Capture the cell that displays the provided text and extract its [x, y] central coordinate. 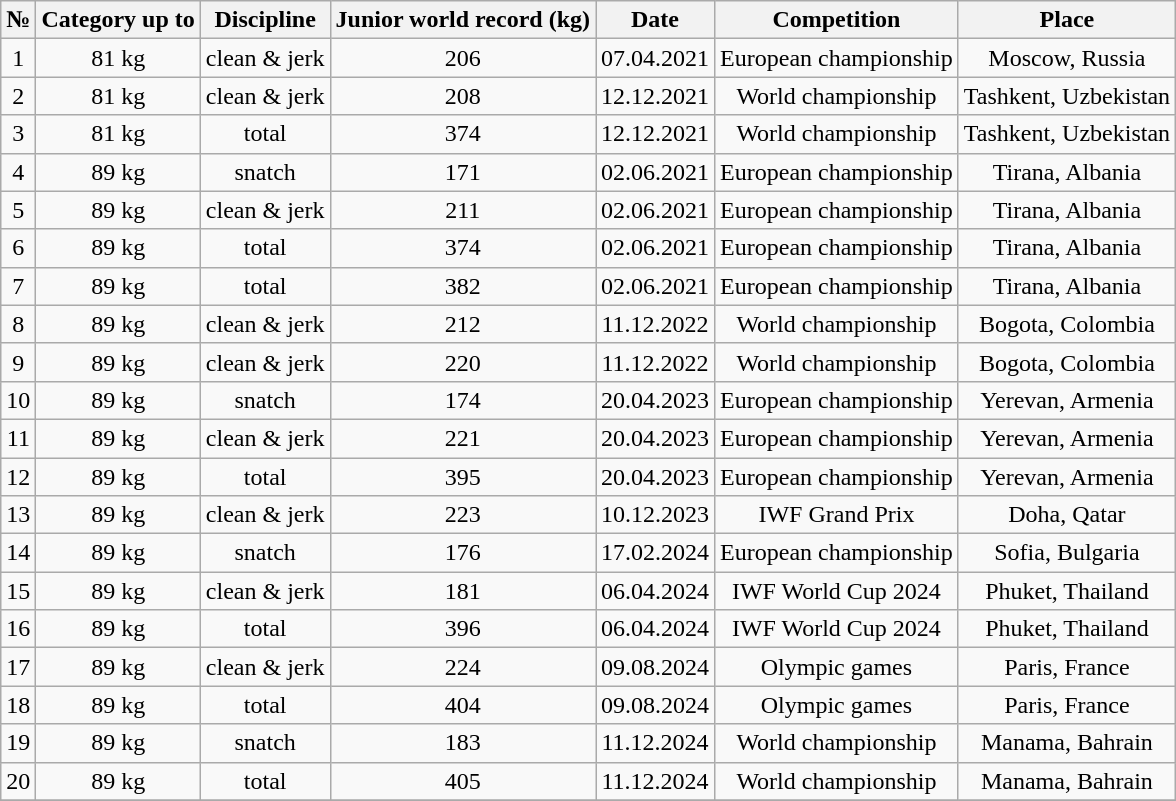
Competition [837, 20]
181 [463, 591]
20 [18, 781]
11 [18, 438]
171 [463, 172]
212 [463, 324]
10.12.2023 [656, 515]
405 [463, 781]
Junior world record (kg) [463, 20]
17 [18, 667]
395 [463, 477]
8 [18, 324]
№ [18, 20]
19 [18, 743]
Doha, Qatar [1066, 515]
220 [463, 362]
Moscow, Russia [1066, 58]
16 [18, 629]
206 [463, 58]
1 [18, 58]
12 [18, 477]
15 [18, 591]
174 [463, 400]
07.04.2021 [656, 58]
176 [463, 553]
224 [463, 667]
404 [463, 705]
3 [18, 134]
396 [463, 629]
2 [18, 96]
Category up to [118, 20]
5 [18, 210]
9 [18, 362]
IWF Grand Prix [837, 515]
18 [18, 705]
14 [18, 553]
211 [463, 210]
10 [18, 400]
Discipline [265, 20]
208 [463, 96]
6 [18, 248]
Place [1066, 20]
4 [18, 172]
382 [463, 286]
13 [18, 515]
17.02.2024 [656, 553]
Date [656, 20]
183 [463, 743]
223 [463, 515]
221 [463, 438]
7 [18, 286]
Sofia, Bulgaria [1066, 553]
